Return the (x, y) coordinate for the center point of the cell that contains the specified text.  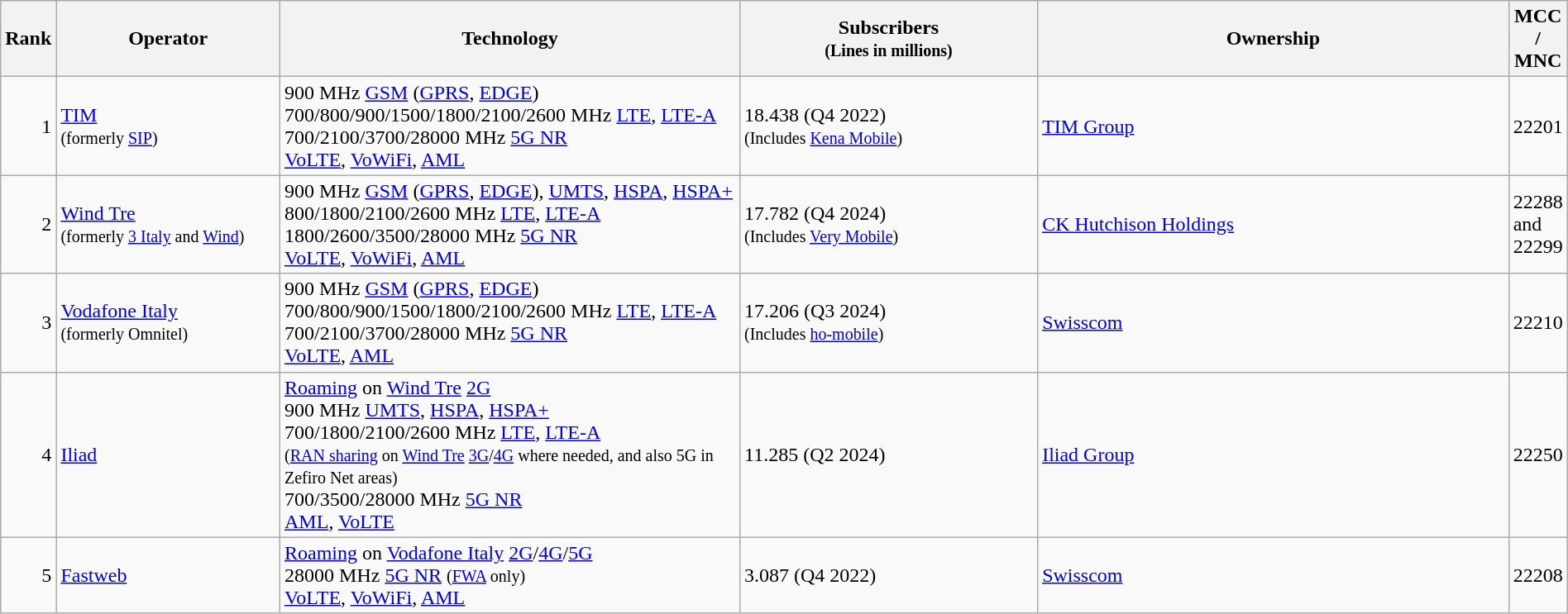
5 (28, 575)
Iliad Group (1274, 455)
22250 (1538, 455)
Ownership (1274, 39)
900 MHz GSM (GPRS, EDGE), UMTS, HSPA, HSPA+800/1800/2100/2600 MHz LTE, LTE-A1800/2600/3500/28000 MHz 5G NRVoLTE, VoWiFi, AML (510, 225)
MCC / MNC (1538, 39)
TIM(formerly SIP) (169, 126)
Roaming on Vodafone Italy 2G/4G/5G28000 MHz 5G NR (FWA only)VoLTE, VoWiFi, AML (510, 575)
1 (28, 126)
18.438 (Q4 2022)(Includes Kena Mobile) (888, 126)
22288 and 22299 (1538, 225)
Iliad (169, 455)
Rank (28, 39)
900 MHz GSM (GPRS, EDGE)700/800/900/1500/1800/2100/2600 MHz LTE, LTE-A700/2100/3700/28000 MHz 5G NRVoLTE, AML (510, 322)
22208 (1538, 575)
Operator (169, 39)
Wind Tre(formerly 3 Italy and Wind) (169, 225)
Technology (510, 39)
CK Hutchison Holdings (1274, 225)
Subscribers(Lines in millions) (888, 39)
3 (28, 322)
3.087 (Q4 2022) (888, 575)
22201 (1538, 126)
900 MHz GSM (GPRS, EDGE)700/800/900/1500/1800/2100/2600 MHz LTE, LTE-A700/2100/3700/28000 MHz 5G NRVoLTE, VoWiFi, AML (510, 126)
Fastweb (169, 575)
Vodafone Italy(formerly Omnitel) (169, 322)
17.782 (Q4 2024)(Includes Very Mobile) (888, 225)
TIM Group (1274, 126)
4 (28, 455)
2 (28, 225)
17.206 (Q3 2024)(Includes ho-mobile) (888, 322)
22210 (1538, 322)
11.285 (Q2 2024) (888, 455)
